Find where the given text appears and provide that cell's center as [X, Y] coordinate. 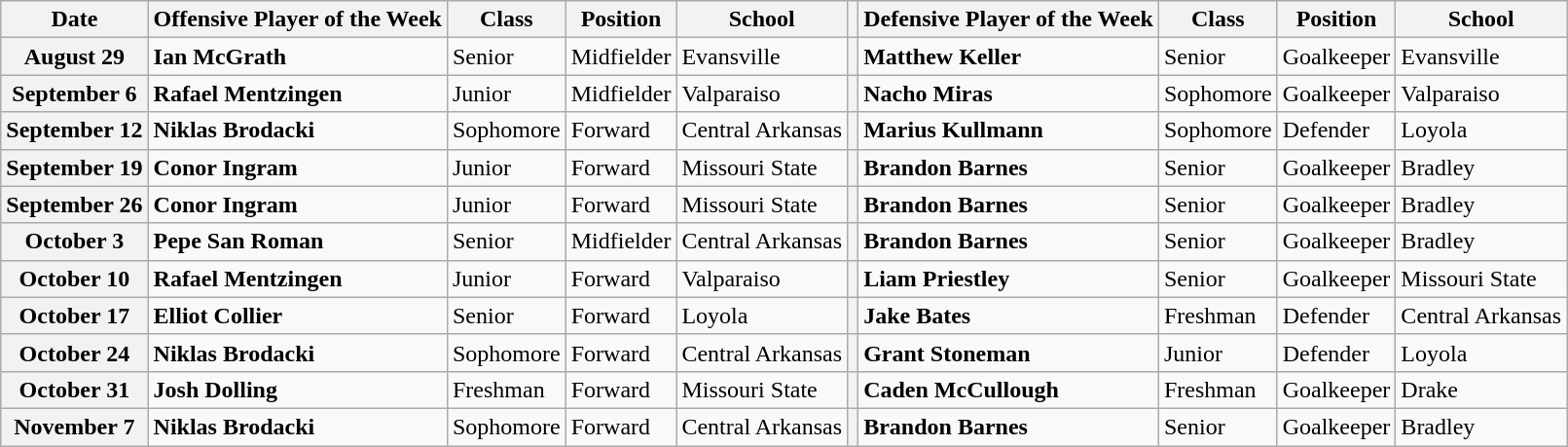
Liam Priestley [1008, 279]
Grant Stoneman [1008, 353]
October 24 [74, 353]
September 26 [74, 205]
Ian McGrath [298, 56]
September 6 [74, 93]
October 3 [74, 242]
Defensive Player of the Week [1008, 19]
October 17 [74, 316]
September 19 [74, 168]
Nacho Miras [1008, 93]
September 12 [74, 130]
August 29 [74, 56]
Jake Bates [1008, 316]
Pepe San Roman [298, 242]
October 10 [74, 279]
Matthew Keller [1008, 56]
Drake [1481, 390]
Elliot Collier [298, 316]
Caden McCullough [1008, 390]
Josh Dolling [298, 390]
Marius Kullmann [1008, 130]
November 7 [74, 427]
Date [74, 19]
Offensive Player of the Week [298, 19]
October 31 [74, 390]
